Locate the cell with the specified text and output its [X, Y] center coordinate. 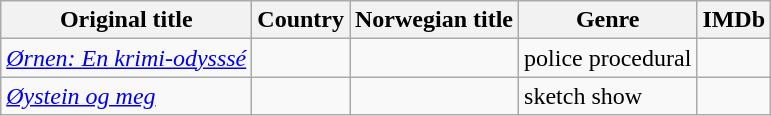
Ørnen: En krimi-odysssé [126, 58]
Norwegian title [434, 20]
IMDb [734, 20]
sketch show [608, 96]
police procedural [608, 58]
Genre [608, 20]
Country [301, 20]
Øystein og meg [126, 96]
Original title [126, 20]
